Find where the given text appears and provide that cell's center as (x, y) coordinate. 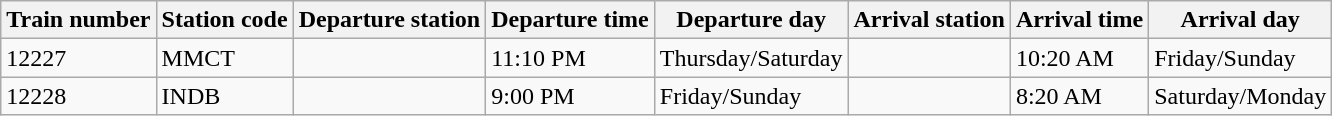
Departure time (570, 20)
9:00 PM (570, 96)
Saturday/Monday (1240, 96)
8:20 AM (1079, 96)
Arrival day (1240, 20)
12228 (78, 96)
Arrival time (1079, 20)
10:20 AM (1079, 58)
Thursday/Saturday (751, 58)
Departure station (390, 20)
12227 (78, 58)
Train number (78, 20)
MMCT (224, 58)
Arrival station (929, 20)
11:10 PM (570, 58)
Station code (224, 20)
INDB (224, 96)
Departure day (751, 20)
